Search for the cell housing the specified text and yield its [X, Y] center coordinate. 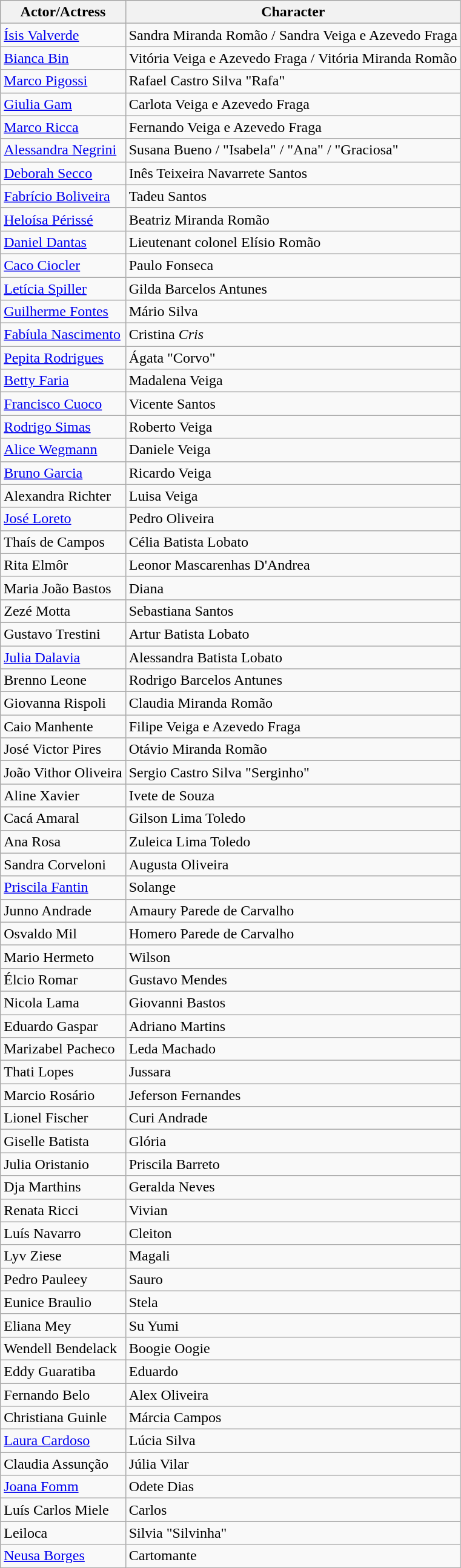
Bianca Bin [63, 58]
Priscila Fantin [63, 888]
Boogie Oogie [293, 1348]
Bruno Garcia [63, 473]
Francisco Cuoco [63, 404]
Neusa Borges [63, 1556]
Cristina Cris [293, 335]
Eliana Mey [63, 1325]
Vicente Santos [293, 404]
Madalena Veiga [293, 381]
Sebastiana Santos [293, 611]
Otávio Miranda Romão [293, 749]
Sandra Corveloni [63, 865]
Alice Wegmann [63, 450]
Eddy Guaratiba [63, 1371]
Wendell Bendelack [63, 1348]
Márcia Campos [293, 1418]
Dja Marthins [63, 1187]
Renata Ricci [63, 1210]
Jussara [293, 1072]
Marizabel Pacheco [63, 1049]
Gilda Barcelos Antunes [293, 289]
Artur Batista Lobato [293, 634]
Heloísa Périssé [63, 219]
Rodrigo Simas [63, 427]
Pepita Rodrigues [63, 358]
Fernando Belo [63, 1394]
Cartomante [293, 1556]
Geralda Neves [293, 1187]
Carlota Veiga e Azevedo Fraga [293, 104]
Claudia Assunção [63, 1464]
Rafael Castro Silva "Rafa" [293, 81]
Giselle Batista [63, 1141]
Filipe Veiga e Azevedo Fraga [293, 726]
Giovanni Bastos [293, 1003]
Júlia Vilar [293, 1464]
Tadeu Santos [293, 196]
Junno Andrade [63, 911]
Caio Manhente [63, 726]
Gustavo Mendes [293, 980]
Alex Oliveira [293, 1394]
Rita Elmôr [63, 565]
Deborah Secco [63, 173]
Luís Carlos Miele [63, 1510]
Inês Teixeira Navarrete Santos [293, 173]
José Victor Pires [63, 749]
Luís Navarro [63, 1233]
Luisa Veiga [293, 496]
Betty Faria [63, 381]
Fabíula Nascimento [63, 335]
Claudia Miranda Romão [293, 703]
Gustavo Trestini [63, 634]
Lyv Ziese [63, 1256]
Guilherme Fontes [63, 312]
Osvaldo Mil [63, 934]
Aline Xavier [63, 796]
Sandra Miranda Romão / Sandra Veiga e Azevedo Fraga [293, 35]
Gilson Lima Toledo [293, 819]
Pedro Oliveira [293, 519]
Maria João Bastos [63, 588]
Odete Dias [293, 1487]
Ricardo Veiga [293, 473]
Eduardo [293, 1371]
Roberto Veiga [293, 427]
Susana Bueno / "Isabela" / "Ana" / "Graciosa" [293, 150]
Actor/Actress [63, 12]
Wilson [293, 957]
Alessandra Negrini [63, 150]
Sergio Castro Silva "Serginho" [293, 772]
Silvia "Silvinha" [293, 1533]
Julia Oristanio [63, 1164]
Mário Silva [293, 312]
Alexandra Richter [63, 496]
Leda Machado [293, 1049]
Lúcia Silva [293, 1441]
Zezé Motta [63, 611]
Sauro [293, 1279]
Eunice Braulio [63, 1302]
Homero Parede de Carvalho [293, 934]
Curi Andrade [293, 1118]
Diana [293, 588]
Zuleica Lima Toledo [293, 842]
Célia Batista Lobato [293, 542]
Augusta Oliveira [293, 865]
Marcio Rosário [63, 1095]
Caco Ciocler [63, 265]
Jeferson Fernandes [293, 1095]
Daniele Veiga [293, 450]
Giulia Gam [63, 104]
Joana Fomm [63, 1487]
Amaury Parede de Carvalho [293, 911]
Ana Rosa [63, 842]
Lionel Fischer [63, 1118]
Carlos [293, 1510]
Fabrício Boliveira [63, 196]
Julia Dalavia [63, 657]
Stela [293, 1302]
Solange [293, 888]
Priscila Barreto [293, 1164]
Leonor Mascarenhas D'Andrea [293, 565]
Marco Ricca [63, 127]
Lieutenant colonel Elísio Romão [293, 242]
Rodrigo Barcelos Antunes [293, 680]
José Loreto [63, 519]
Pedro Pauleey [63, 1279]
Mario Hermeto [63, 957]
Nicola Lama [63, 1003]
Fernando Veiga e Azevedo Fraga [293, 127]
Alessandra Batista Lobato [293, 657]
Giovanna Rispoli [63, 703]
Glória [293, 1141]
Ágata "Corvo" [293, 358]
Letícia Spiller [63, 289]
Paulo Fonseca [293, 265]
Laura Cardoso [63, 1441]
Magali [293, 1256]
Thati Lopes [63, 1072]
Vivian [293, 1210]
Adriano Martins [293, 1026]
Character [293, 12]
Vitória Veiga e Azevedo Fraga / Vitória Miranda Romão [293, 58]
Daniel Dantas [63, 242]
Christiana Guinle [63, 1418]
Su Yumi [293, 1325]
Cacá Amaral [63, 819]
Ísis Valverde [63, 35]
Ivete de Souza [293, 796]
Élcio Romar [63, 980]
Cleiton [293, 1233]
João Vithor Oliveira [63, 772]
Thaís de Campos [63, 542]
Leiloca [63, 1533]
Brenno Leone [63, 680]
Marco Pigossi [63, 81]
Beatriz Miranda Romão [293, 219]
Eduardo Gaspar [63, 1026]
